Identify which cell holds the provided text, then report its [X, Y] central coordinate. 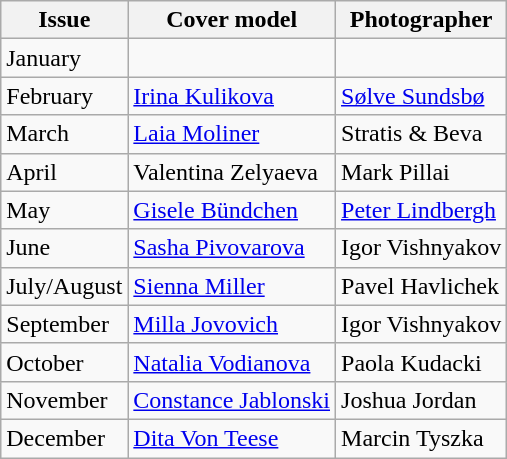
Mark Pillai [422, 172]
March [64, 134]
Dita Von Teese [232, 438]
Pavel Havlichek [422, 286]
Stratis & Beva [422, 134]
Sølve Sundsbø [422, 96]
Laia Moliner [232, 134]
October [64, 362]
June [64, 248]
Marcin Tyszka [422, 438]
September [64, 324]
Photographer [422, 20]
July/August [64, 286]
February [64, 96]
Cover model [232, 20]
Sienna Miller [232, 286]
Irina Kulikova [232, 96]
November [64, 400]
Gisele Bündchen [232, 210]
Issue [64, 20]
Paola Kudacki [422, 362]
April [64, 172]
May [64, 210]
Milla Jovovich [232, 324]
December [64, 438]
Natalia Vodianova [232, 362]
January [64, 58]
Peter Lindbergh [422, 210]
Sasha Pivovarova [232, 248]
Joshua Jordan [422, 400]
Valentina Zelyaeva [232, 172]
Constance Jablonski [232, 400]
